Capture the cell that displays the provided text and extract its [x, y] central coordinate. 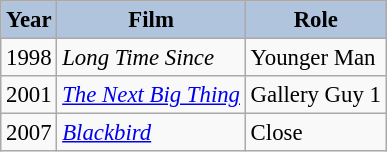
Film [151, 20]
Blackbird [151, 133]
Year [29, 20]
Gallery Guy 1 [316, 95]
Role [316, 20]
2001 [29, 95]
1998 [29, 58]
Long Time Since [151, 58]
Close [316, 133]
The Next Big Thing [151, 95]
2007 [29, 133]
Younger Man [316, 58]
